Capture the cell that displays the provided text and extract its (X, Y) central coordinate. 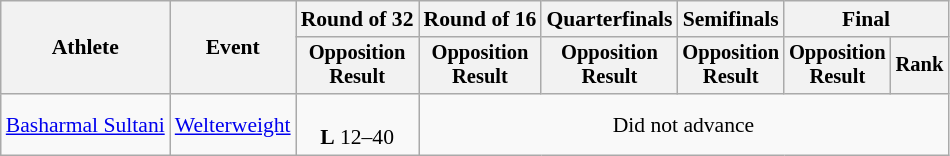
Round of 32 (358, 19)
Final (866, 19)
Round of 16 (480, 19)
Did not advance (684, 124)
L 12–40 (358, 124)
Basharmal Sultani (86, 124)
Event (233, 48)
Semifinals (730, 19)
Welterweight (233, 124)
Rank (920, 66)
Athlete (86, 48)
Quarterfinals (609, 19)
